Extract the (X, Y) coordinate from the center of the cell holding the provided text.  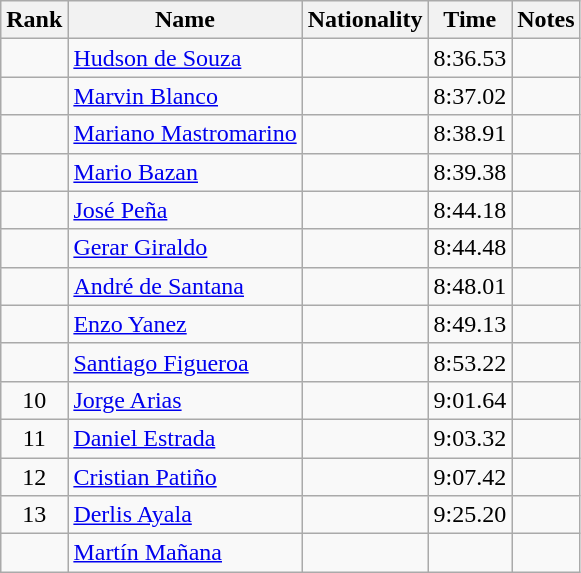
8:44.48 (470, 248)
8:48.01 (470, 286)
11 (34, 438)
Gerar Giraldo (185, 248)
Derlis Ayala (185, 515)
Nationality (365, 20)
10 (34, 400)
8:49.13 (470, 324)
Hudson de Souza (185, 58)
Cristian Patiño (185, 477)
Notes (546, 20)
12 (34, 477)
8:44.18 (470, 210)
Martín Mañana (185, 553)
Marvin Blanco (185, 96)
Santiago Figueroa (185, 362)
Rank (34, 20)
8:36.53 (470, 58)
André de Santana (185, 286)
9:25.20 (470, 515)
Mariano Mastromarino (185, 134)
13 (34, 515)
Mario Bazan (185, 172)
Jorge Arias (185, 400)
Name (185, 20)
9:07.42 (470, 477)
8:53.22 (470, 362)
Daniel Estrada (185, 438)
9:03.32 (470, 438)
8:37.02 (470, 96)
8:38.91 (470, 134)
8:39.38 (470, 172)
José Peña (185, 210)
Time (470, 20)
Enzo Yanez (185, 324)
9:01.64 (470, 400)
